Return the [x, y] coordinate for the center point of the cell that contains the specified text.  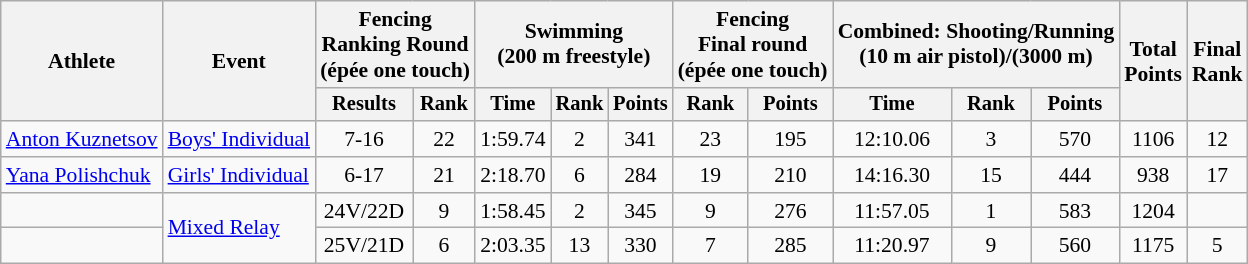
285 [790, 246]
938 [1153, 175]
25V/21D [364, 246]
5 [1218, 246]
210 [790, 175]
12 [1218, 139]
Athlete [82, 61]
15 [990, 175]
Combined: Shooting/Running(10 m air pistol)/(3000 m) [976, 44]
1 [990, 211]
Swimming(200 m freestyle) [574, 44]
7-16 [364, 139]
2:03.35 [512, 246]
1204 [1153, 211]
6-17 [364, 175]
21 [444, 175]
14:16.30 [892, 175]
TotalPoints [1153, 61]
583 [1076, 211]
Yana Polishchuk [82, 175]
Girls' Individual [240, 175]
Boys' Individual [240, 139]
11:57.05 [892, 211]
Results [364, 105]
341 [640, 139]
12:10.06 [892, 139]
560 [1076, 246]
11:20.97 [892, 246]
17 [1218, 175]
Mixed Relay [240, 228]
1:58.45 [512, 211]
330 [640, 246]
284 [640, 175]
Anton Kuznetsov [82, 139]
FencingRanking Round(épée one touch) [395, 44]
FinalRank [1218, 61]
19 [711, 175]
1106 [1153, 139]
22 [444, 139]
570 [1076, 139]
24V/22D [364, 211]
Event [240, 61]
1175 [1153, 246]
444 [1076, 175]
FencingFinal round(épée one touch) [753, 44]
345 [640, 211]
195 [790, 139]
3 [990, 139]
13 [580, 246]
2:18.70 [512, 175]
276 [790, 211]
23 [711, 139]
7 [711, 246]
1:59.74 [512, 139]
